Detect which cell encompasses the target text, then output its (X, Y) center coordinate. 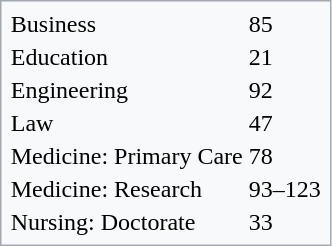
47 (284, 123)
33 (284, 222)
Medicine: Research (126, 189)
Business (126, 24)
Education (126, 57)
Medicine: Primary Care (126, 156)
Engineering (126, 90)
21 (284, 57)
93–123 (284, 189)
Nursing: Doctorate (126, 222)
85 (284, 24)
Law (126, 123)
92 (284, 90)
78 (284, 156)
